For the text-containing cell, return its midpoint in [x, y] coordinate format. 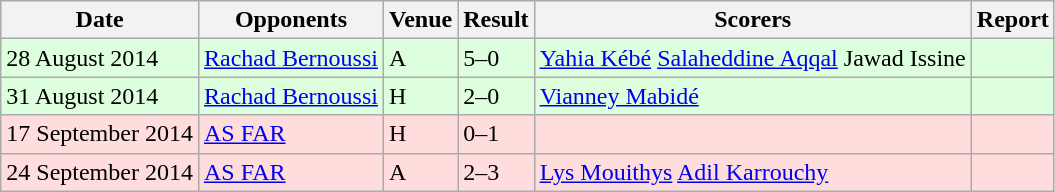
31 August 2014 [100, 96]
28 August 2014 [100, 58]
Venue [420, 20]
Result [496, 20]
24 September 2014 [100, 172]
2–3 [496, 172]
Date [100, 20]
Opponents [290, 20]
Scorers [752, 20]
2–0 [496, 96]
17 September 2014 [100, 134]
0–1 [496, 134]
5–0 [496, 58]
Report [1012, 20]
Vianney Mabidé [752, 96]
Yahia Kébé Salaheddine Aqqal Jawad Issine [752, 58]
Lys Mouithys Adil Karrouchy [752, 172]
